Detect which cell encompasses the target text, then output its [X, Y] center coordinate. 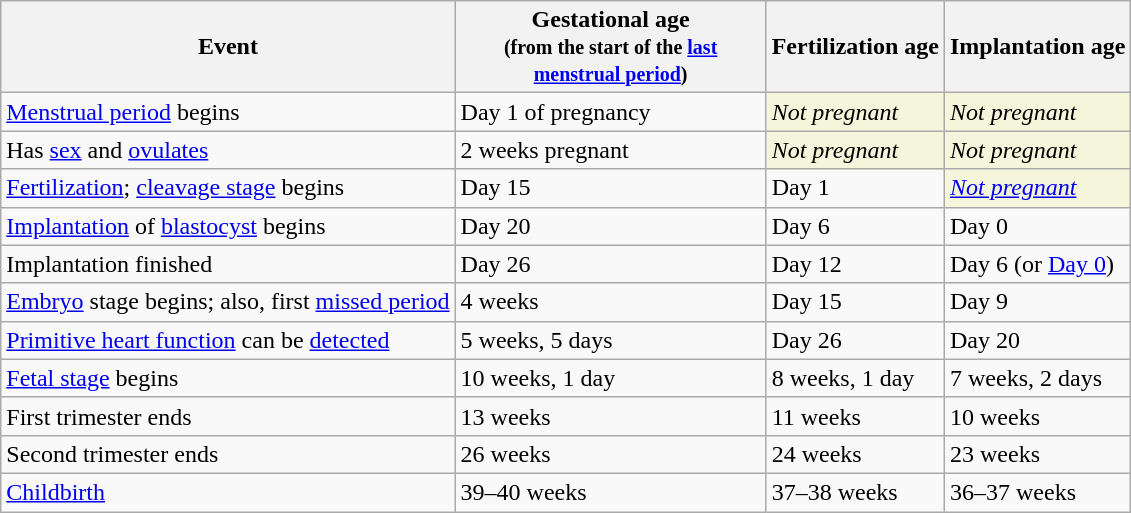
11 weeks [855, 416]
First trimester ends [228, 416]
4 weeks [610, 302]
Fetal stage begins [228, 378]
Childbirth [228, 492]
Day 9 [1037, 302]
2 weeks pregnant [610, 150]
10 weeks [1037, 416]
37–38 weeks [855, 492]
Day 1 of pregnancy [610, 112]
5 weeks, 5 days [610, 340]
Day 12 [855, 264]
Menstrual period begins [228, 112]
26 weeks [610, 454]
8 weeks, 1 day [855, 378]
10 weeks, 1 day [610, 378]
Embryo stage begins; also, first missed period [228, 302]
7 weeks, 2 days [1037, 378]
Implantation age [1037, 47]
Day 6 [855, 226]
Implantation finished [228, 264]
Gestational age(from the start of the last menstrual period) [610, 47]
23 weeks [1037, 454]
Has sex and ovulates [228, 150]
Day 1 [855, 188]
Second trimester ends [228, 454]
Implantation of blastocyst begins [228, 226]
Day 6 (or Day 0) [1037, 264]
Event [228, 47]
Day 0 [1037, 226]
13 weeks [610, 416]
36–37 weeks [1037, 492]
Primitive heart function can be detected [228, 340]
39–40 weeks [610, 492]
24 weeks [855, 454]
Fertilization age [855, 47]
Fertilization; cleavage stage begins [228, 188]
